Return the (x, y) coordinate for the center point of the cell that contains the specified text.  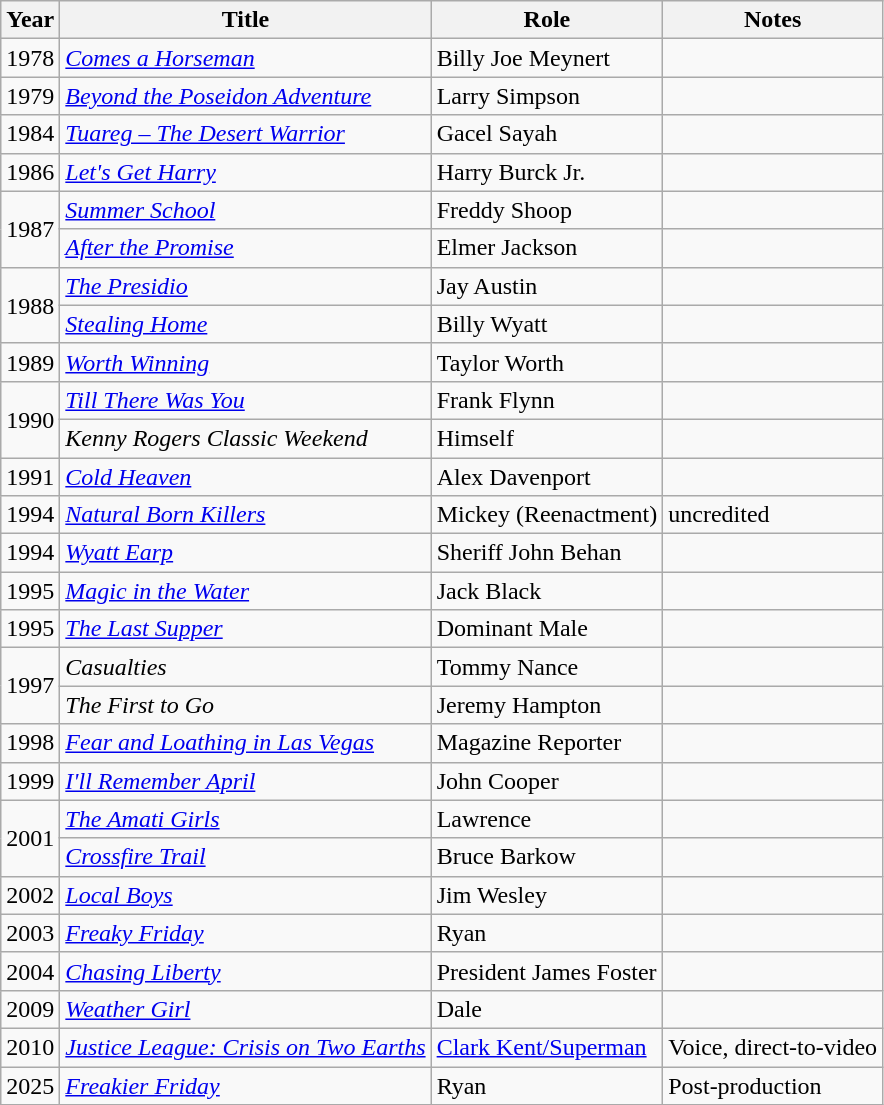
Till There Was You (246, 400)
Frank Flynn (547, 400)
Tommy Nance (547, 667)
1991 (30, 477)
Year (30, 20)
Natural Born Killers (246, 515)
Tuareg – The Desert Warrior (246, 134)
The Presidio (246, 286)
2003 (30, 933)
Billy Joe Meynert (547, 58)
Voice, direct-to-video (773, 1047)
After the Promise (246, 248)
Summer School (246, 210)
Mickey (Reenactment) (547, 515)
2004 (30, 971)
Beyond the Poseidon Adventure (246, 96)
Let's Get Harry (246, 172)
Dominant Male (547, 629)
Bruce Barkow (547, 857)
Casualties (246, 667)
Post-production (773, 1085)
Crossfire Trail (246, 857)
2025 (30, 1085)
Magazine Reporter (547, 743)
Larry Simpson (547, 96)
1986 (30, 172)
Himself (547, 438)
Notes (773, 20)
2002 (30, 895)
Freaky Friday (246, 933)
Jack Black (547, 591)
1998 (30, 743)
John Cooper (547, 781)
Gacel Sayah (547, 134)
Jim Wesley (547, 895)
Harry Burck Jr. (547, 172)
President James Foster (547, 971)
1987 (30, 229)
Taylor Worth (547, 362)
1978 (30, 58)
Fear and Loathing in Las Vegas (246, 743)
Freakier Friday (246, 1085)
1988 (30, 305)
1990 (30, 419)
1984 (30, 134)
Comes a Horseman (246, 58)
Title (246, 20)
Magic in the Water (246, 591)
Sheriff John Behan (547, 553)
The Last Supper (246, 629)
Jeremy Hampton (547, 705)
1997 (30, 686)
2009 (30, 1009)
The Amati Girls (246, 819)
Lawrence (547, 819)
The First to Go (246, 705)
Freddy Shoop (547, 210)
Wyatt Earp (246, 553)
Elmer Jackson (547, 248)
Dale (547, 1009)
uncredited (773, 515)
Stealing Home (246, 324)
Alex Davenport (547, 477)
Billy Wyatt (547, 324)
2010 (30, 1047)
Clark Kent/Superman (547, 1047)
I'll Remember April (246, 781)
Cold Heaven (246, 477)
Role (547, 20)
Kenny Rogers Classic Weekend (246, 438)
Weather Girl (246, 1009)
1999 (30, 781)
Local Boys (246, 895)
Justice League: Crisis on Two Earths (246, 1047)
1979 (30, 96)
2001 (30, 838)
Worth Winning (246, 362)
1989 (30, 362)
Jay Austin (547, 286)
Chasing Liberty (246, 971)
